Determine the [X, Y] coordinate at the center of the cell enclosing the given text.  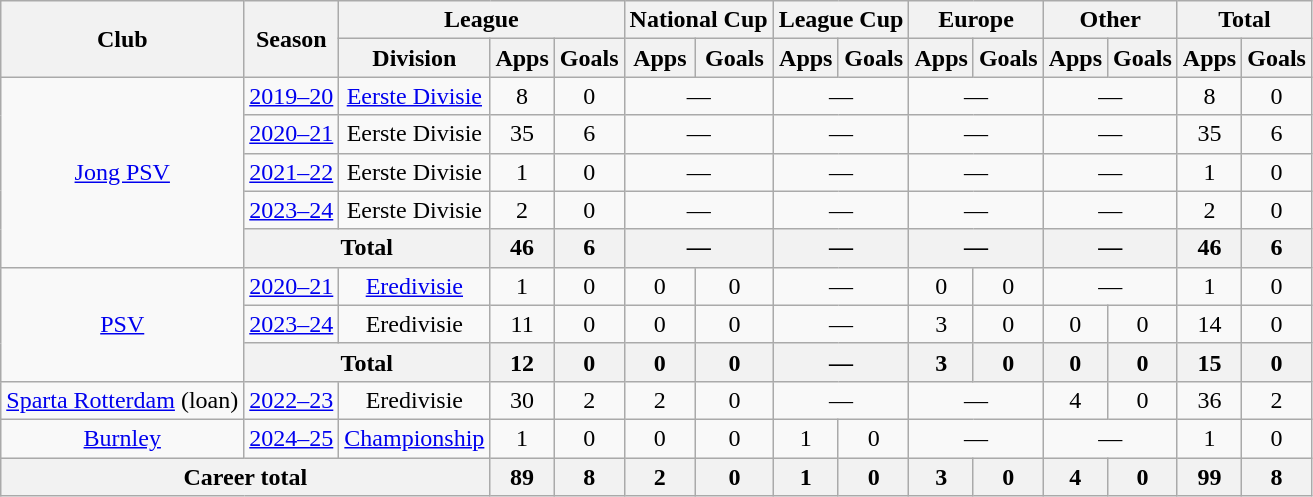
14 [1209, 324]
Sparta Rotterdam (loan) [122, 400]
Europe [976, 20]
League Cup [841, 20]
Career total [246, 477]
2022–23 [292, 400]
League [482, 20]
PSV [122, 324]
99 [1209, 477]
Burnley [122, 438]
2021–22 [292, 172]
15 [1209, 362]
Season [292, 39]
Other [1110, 20]
2024–25 [292, 438]
30 [522, 400]
Club [122, 39]
2019–20 [292, 96]
National Cup [698, 20]
Jong PSV [122, 172]
12 [522, 362]
11 [522, 324]
Division [414, 58]
Championship [414, 438]
36 [1209, 400]
89 [522, 477]
